Locate the cell with the specified text and output its [x, y] center coordinate. 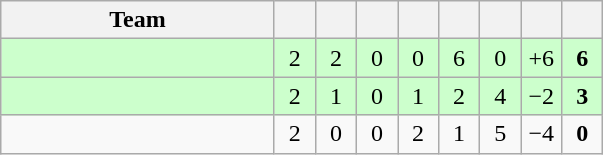
+6 [542, 58]
3 [582, 96]
−4 [542, 134]
Team [138, 20]
4 [500, 96]
−2 [542, 96]
5 [500, 134]
